Provide the [X, Y] coordinate of the cell's center where the given text is located.  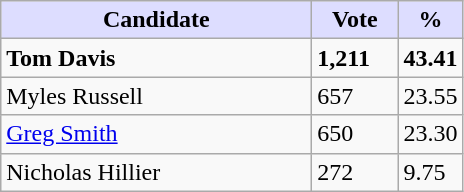
Candidate [156, 20]
Vote [355, 20]
Myles Russell [156, 96]
9.75 [430, 172]
657 [355, 96]
Nicholas Hillier [156, 172]
Greg Smith [156, 134]
650 [355, 134]
43.41 [430, 58]
23.30 [430, 134]
Tom Davis [156, 58]
% [430, 20]
272 [355, 172]
23.55 [430, 96]
1,211 [355, 58]
